Extract the [x, y] coordinate from the center of the cell holding the provided text.  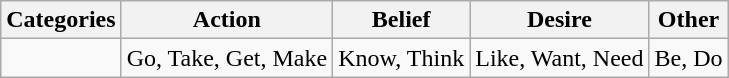
Desire [560, 20]
Go, Take, Get, Make [227, 58]
Action [227, 20]
Know, Think [402, 58]
Other [688, 20]
Belief [402, 20]
Be, Do [688, 58]
Like, Want, Need [560, 58]
Categories [61, 20]
